Search for the cell housing the specified text and yield its (x, y) center coordinate. 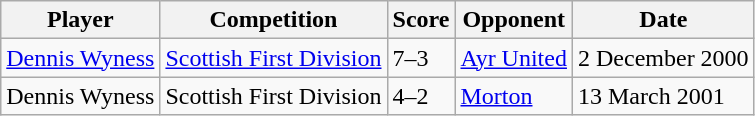
Competition (274, 20)
Player (80, 20)
Morton (514, 96)
7–3 (421, 58)
Date (663, 20)
13 March 2001 (663, 96)
4–2 (421, 96)
Opponent (514, 20)
2 December 2000 (663, 58)
Ayr United (514, 58)
Score (421, 20)
